Capture the cell that displays the provided text and extract its (X, Y) central coordinate. 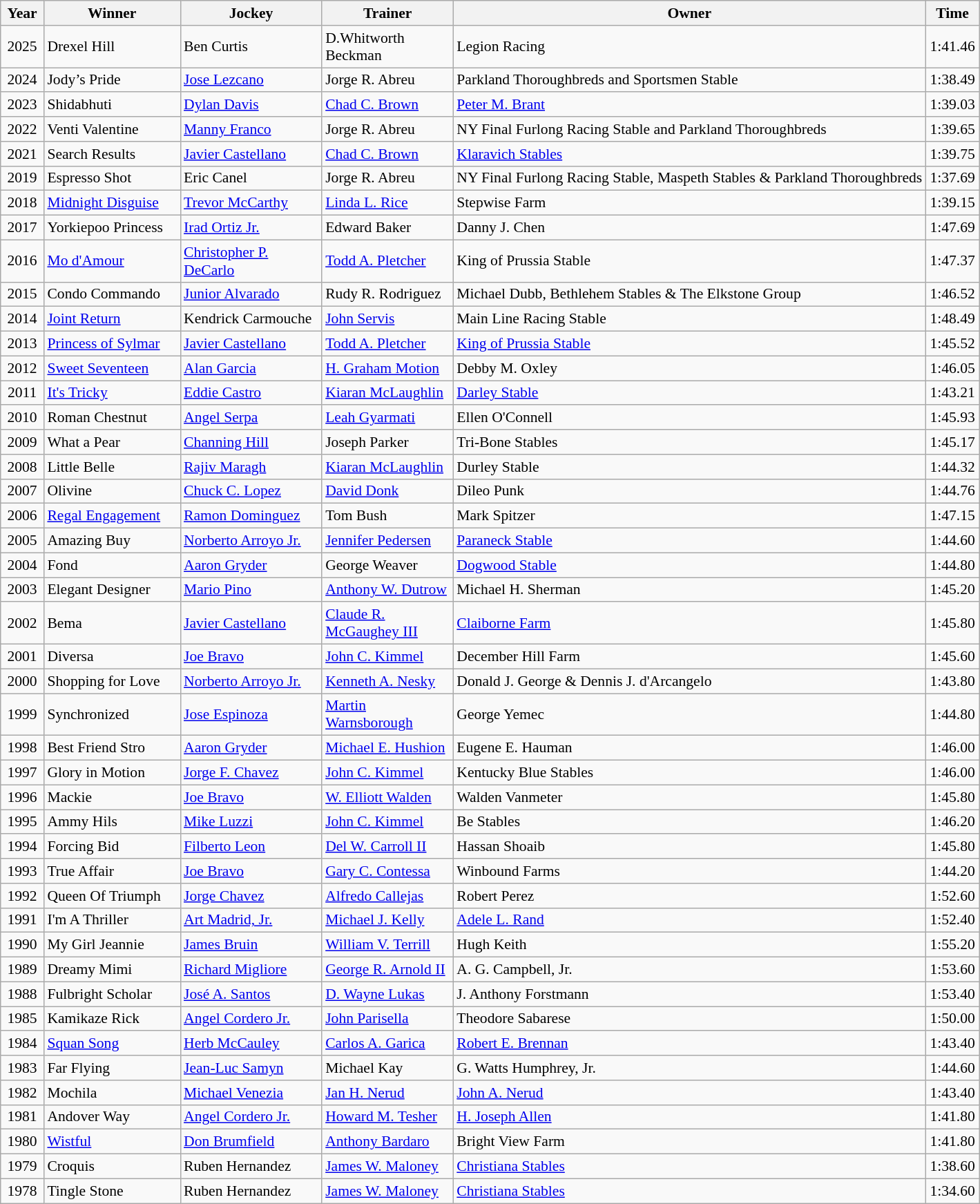
1:48.49 (952, 319)
Bema (112, 623)
1:53.60 (952, 970)
Elegant Designer (112, 590)
2017 (22, 228)
George Yemec (689, 714)
1:44.20 (952, 871)
1980 (22, 1142)
2008 (22, 467)
Eric Canel (251, 178)
Jody’s Pride (112, 80)
1:39.65 (952, 129)
Trevor McCarthy (251, 203)
John Parisella (387, 1019)
1:45.52 (952, 344)
Leah Gyarmati (387, 418)
Rajiv Maragh (251, 467)
My Girl Jeannie (112, 945)
Jorge F. Chavez (251, 773)
2010 (22, 418)
Olivine (112, 491)
1:46.52 (952, 294)
It's Tricky (112, 393)
D.Whitworth Beckman (387, 47)
2009 (22, 442)
1:43.21 (952, 393)
1:44.32 (952, 467)
Condo Commando (112, 294)
Jose Espinoza (251, 714)
2014 (22, 319)
2024 (22, 80)
Richard Migliore (251, 970)
Dreamy Mimi (112, 970)
Main Line Racing Stable (689, 319)
Yorkiepoo Princess (112, 228)
1:47.69 (952, 228)
Art Madrid, Jr. (251, 920)
Edward Baker (387, 228)
Ben Curtis (251, 47)
2005 (22, 541)
1:45.20 (952, 590)
Owner (689, 13)
G. Watts Humphrey, Jr. (689, 1068)
Kenneth A. Nesky (387, 681)
Rudy R. Rodriguez (387, 294)
Eugene E. Hauman (689, 748)
Espresso Shot (112, 178)
Donald J. George & Dennis J. d'Arcangelo (689, 681)
1:43.80 (952, 681)
Trainer (387, 13)
Irad Ortiz Jr. (251, 228)
Filberto Leon (251, 847)
NY Final Furlong Racing Stable and Parkland Thoroughbreds (689, 129)
Time (952, 13)
2023 (22, 105)
Linda L. Rice (387, 203)
Legion Racing (689, 47)
Be Stables (689, 822)
2022 (22, 129)
Junior Alvarado (251, 294)
Herb McCauley (251, 1044)
Don Brumfield (251, 1142)
Danny J. Chen (689, 228)
2018 (22, 203)
Roman Chestnut (112, 418)
Debby M. Oxley (689, 368)
Gary C. Contessa (387, 871)
1:45.17 (952, 442)
2003 (22, 590)
Diversa (112, 657)
1:41.46 (952, 47)
2011 (22, 393)
2001 (22, 657)
Wistful (112, 1142)
Ammy Hils (112, 822)
George Weaver (387, 565)
Ramon Dominguez (251, 516)
Forcing Bid (112, 847)
Darley Stable (689, 393)
D. Wayne Lukas (387, 994)
Mike Luzzi (251, 822)
2000 (22, 681)
Midnight Disguise (112, 203)
Michael Venezia (251, 1093)
Alfredo Callejas (387, 896)
1990 (22, 945)
1:46.05 (952, 368)
Hassan Shoaib (689, 847)
William V. Terrill (387, 945)
1983 (22, 1068)
Dileo Punk (689, 491)
Sweet Seventeen (112, 368)
Bright View Farm (689, 1142)
NY Final Furlong Racing Stable, Maspeth Stables & Parkland Thoroughbreds (689, 178)
Venti Valentine (112, 129)
1997 (22, 773)
Alan Garcia (251, 368)
1:52.40 (952, 920)
Dogwood Stable (689, 565)
Queen Of Triumph (112, 896)
Far Flying (112, 1068)
1:39.75 (952, 154)
J. Anthony Forstmann (689, 994)
H. Joseph Allen (689, 1117)
True Affair (112, 871)
2016 (22, 261)
1994 (22, 847)
2012 (22, 368)
Klaravich Stables (689, 154)
Jorge Chavez (251, 896)
Glory in Motion (112, 773)
Regal Engagement (112, 516)
1981 (22, 1117)
Jan H. Nerud (387, 1093)
2021 (22, 154)
1992 (22, 896)
1989 (22, 970)
Manny Franco (251, 129)
Peter M. Brant (689, 105)
Princess of Sylmar (112, 344)
2025 (22, 47)
1:39.15 (952, 203)
2002 (22, 623)
Shopping for Love (112, 681)
What a Pear (112, 442)
1:37.69 (952, 178)
1:53.40 (952, 994)
2006 (22, 516)
I'm A Thriller (112, 920)
Mo d'Amour (112, 261)
1982 (22, 1093)
Little Belle (112, 467)
1:39.03 (952, 105)
1:50.00 (952, 1019)
1:45.60 (952, 657)
Michael H. Sherman (689, 590)
Chuck C. Lopez (251, 491)
1:47.37 (952, 261)
Tingle Stone (112, 1191)
Fond (112, 565)
Kentucky Blue Stables (689, 773)
W. Elliott Walden (387, 797)
1991 (22, 920)
Jockey (251, 13)
Tri-Bone Stables (689, 442)
Parkland Thoroughbreds and Sportsmen Stable (689, 80)
Michael E. Hushion (387, 748)
Claude R. McGaughey III (387, 623)
1:38.60 (952, 1167)
A. G. Campbell, Jr. (689, 970)
1988 (22, 994)
1:45.93 (952, 418)
Angel Serpa (251, 418)
Mochila (112, 1093)
Adele L. Rand (689, 920)
Robert E. Brennan (689, 1044)
Mackie (112, 797)
Drexel Hill (112, 47)
1:38.49 (952, 80)
Search Results (112, 154)
Mark Spitzer (689, 516)
Jean-Luc Samyn (251, 1068)
Jose Lezcano (251, 80)
Year (22, 13)
Amazing Buy (112, 541)
1:46.20 (952, 822)
H. Graham Motion (387, 368)
1:55.20 (952, 945)
Hugh Keith (689, 945)
Theodore Sabarese (689, 1019)
Martin Warnsborough (387, 714)
Joseph Parker (387, 442)
1:52.60 (952, 896)
2004 (22, 565)
Shidabhuti (112, 105)
Robert Perez (689, 896)
Squan Song (112, 1044)
Synchronized (112, 714)
December Hill Farm (689, 657)
Walden Vanmeter (689, 797)
James Bruin (251, 945)
Durley Stable (689, 467)
1:47.15 (952, 516)
David Donk (387, 491)
Michael Dubb, Bethlehem Stables & The Elkstone Group (689, 294)
Channing Hill (251, 442)
2015 (22, 294)
1978 (22, 1191)
Winbound Farms (689, 871)
Joint Return (112, 319)
John A. Nerud (689, 1093)
1979 (22, 1167)
Andover Way (112, 1117)
Michael Kay (387, 1068)
Tom Bush (387, 516)
1993 (22, 871)
Kamikaze Rick (112, 1019)
Claiborne Farm (689, 623)
Mario Pino (251, 590)
Kendrick Carmouche (251, 319)
1996 (22, 797)
1985 (22, 1019)
2019 (22, 178)
Howard M. Tesher (387, 1117)
1:34.60 (952, 1191)
Croquis (112, 1167)
1984 (22, 1044)
John Servis (387, 319)
1998 (22, 748)
Christopher P. DeCarlo (251, 261)
1:44.76 (952, 491)
José A. Santos (251, 994)
Jennifer Pedersen (387, 541)
Paraneck Stable (689, 541)
Anthony Bardaro (387, 1142)
Michael J. Kelly (387, 920)
Best Friend Stro (112, 748)
Eddie Castro (251, 393)
George R. Arnold II (387, 970)
2007 (22, 491)
Carlos A. Garica (387, 1044)
1999 (22, 714)
Stepwise Farm (689, 203)
Del W. Carroll II (387, 847)
Anthony W. Dutrow (387, 590)
2013 (22, 344)
1995 (22, 822)
Fulbright Scholar (112, 994)
Winner (112, 13)
Dylan Davis (251, 105)
Ellen O'Connell (689, 418)
